Pinpoint the cell where the given text exists, returning its [x, y] midpoint coordinate. 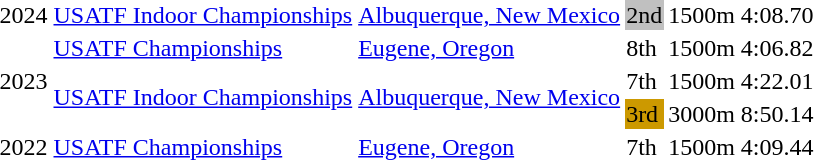
3000m [702, 114]
7th [644, 81]
3rd [644, 114]
USATF Championships [203, 48]
8th [644, 48]
2nd [644, 15]
Eugene, Oregon [490, 48]
